Output the (x, y) coordinate of the center of the cell containing the given text.  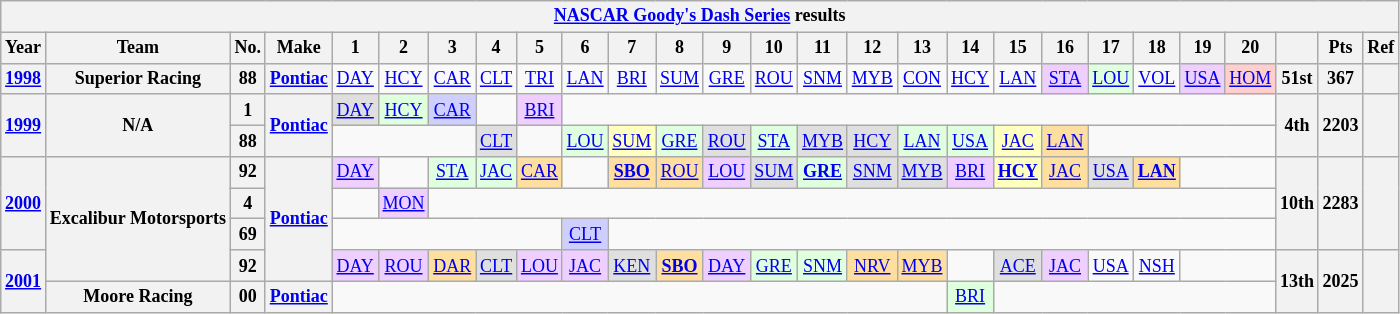
Make (298, 48)
ACE (1018, 266)
18 (1158, 48)
N/A (138, 125)
2025 (1340, 281)
2000 (24, 204)
13th (1298, 281)
6 (585, 48)
11 (823, 48)
19 (1202, 48)
2203 (1340, 125)
10 (774, 48)
12 (872, 48)
14 (970, 48)
8 (680, 48)
10th (1298, 204)
1998 (24, 78)
HOM (1250, 78)
TRI (540, 78)
367 (1340, 78)
17 (1111, 48)
Pts (1340, 48)
20 (1250, 48)
16 (1065, 48)
Excalibur Motorsports (138, 220)
9 (726, 48)
69 (248, 234)
2 (404, 48)
Ref (1381, 48)
Superior Racing (138, 78)
NSH (1158, 266)
4th (1298, 125)
00 (248, 296)
7 (632, 48)
Year (24, 48)
5 (540, 48)
13 (922, 48)
NRV (872, 266)
1999 (24, 125)
CON (922, 78)
MON (404, 204)
NASCAR Goody's Dash Series results (700, 16)
VOL (1158, 78)
3 (452, 48)
Moore Racing (138, 296)
KEN (632, 266)
DAR (452, 266)
51st (1298, 78)
15 (1018, 48)
2283 (1340, 204)
Team (138, 48)
2001 (24, 281)
No. (248, 48)
